Detect which cell encompasses the target text, then output its [x, y] center coordinate. 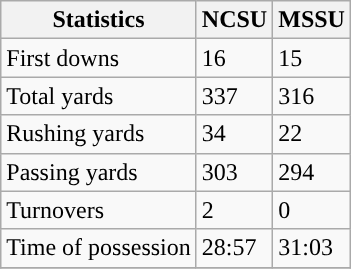
15 [312, 58]
337 [234, 96]
16 [234, 58]
Statistics [99, 20]
22 [312, 134]
34 [234, 134]
MSSU [312, 20]
Passing yards [99, 172]
NCSU [234, 20]
28:57 [234, 248]
First downs [99, 58]
316 [312, 96]
31:03 [312, 248]
303 [234, 172]
Turnovers [99, 210]
294 [312, 172]
Time of possession [99, 248]
Rushing yards [99, 134]
0 [312, 210]
Total yards [99, 96]
2 [234, 210]
